Identify which cell holds the provided text, then report its [X, Y] central coordinate. 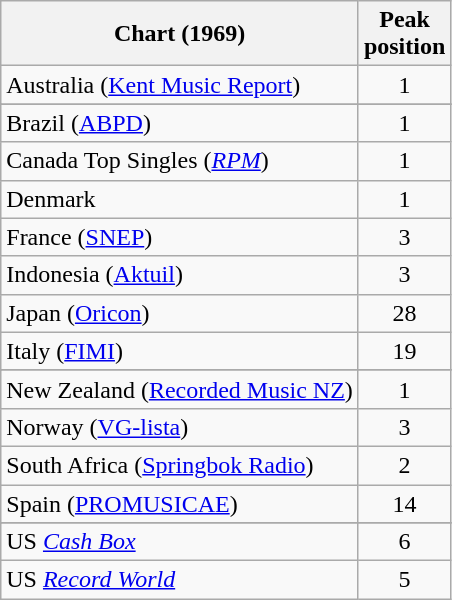
US Record World [180, 580]
Norway (VG-lista) [180, 427]
South Africa (Springbok Radio) [180, 465]
New Zealand (Recorded Music NZ) [180, 389]
Peakposition [404, 34]
Denmark [180, 199]
19 [404, 351]
Australia (Kent Music Report) [180, 85]
14 [404, 503]
Spain (PROMUSICAE) [180, 503]
Chart (1969) [180, 34]
Japan (Oricon) [180, 313]
Canada Top Singles (RPM) [180, 161]
Indonesia (Aktuil) [180, 275]
France (SNEP) [180, 237]
6 [404, 542]
Brazil (ABPD) [180, 123]
5 [404, 580]
2 [404, 465]
28 [404, 313]
US Cash Box [180, 542]
Italy (FIMI) [180, 351]
